Return [x, y] of the center of cell containing provided text 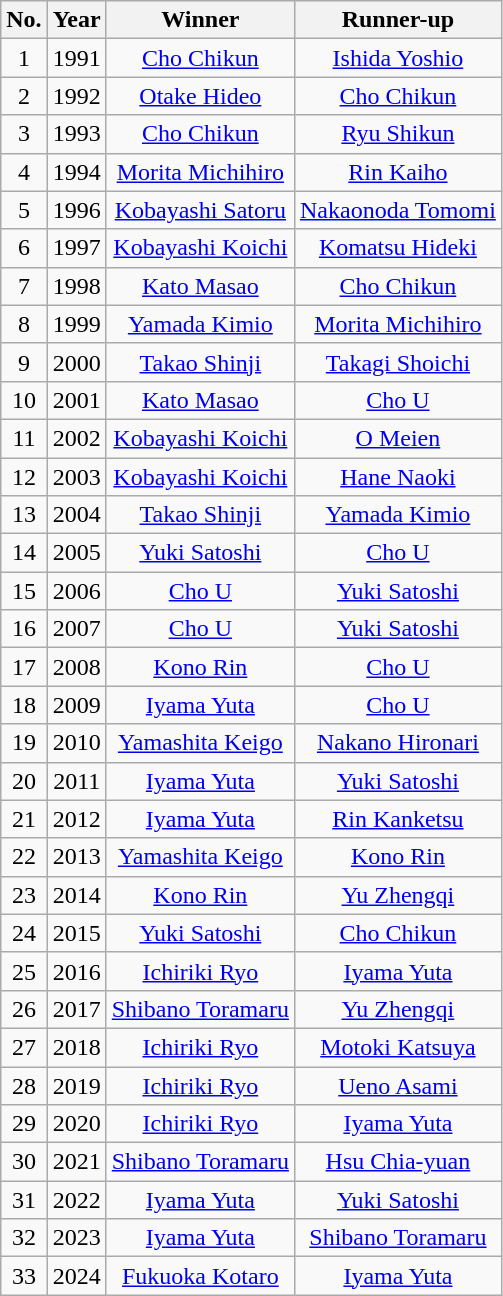
Nakano Hironari [398, 743]
24 [24, 933]
2023 [76, 1238]
No. [24, 20]
Ueno Asami [398, 1085]
18 [24, 705]
2013 [76, 857]
Rin Kaiho [398, 172]
Komatsu Hideki [398, 248]
26 [24, 1009]
30 [24, 1162]
23 [24, 895]
2007 [76, 629]
O Meien [398, 438]
2005 [76, 553]
29 [24, 1124]
25 [24, 971]
1992 [76, 96]
1997 [76, 248]
Fukuoka Kotaro [200, 1276]
27 [24, 1047]
17 [24, 667]
1993 [76, 134]
28 [24, 1085]
Winner [200, 20]
Otake Hideo [200, 96]
2008 [76, 667]
10 [24, 400]
2016 [76, 971]
2003 [76, 477]
6 [24, 248]
2014 [76, 895]
1991 [76, 58]
Ishida Yoshio [398, 58]
Kobayashi Satoru [200, 210]
15 [24, 591]
2000 [76, 362]
2002 [76, 438]
2009 [76, 705]
2021 [76, 1162]
7 [24, 286]
20 [24, 781]
2015 [76, 933]
1999 [76, 324]
2001 [76, 400]
Rin Kanketsu [398, 819]
2024 [76, 1276]
2010 [76, 743]
2020 [76, 1124]
2004 [76, 515]
12 [24, 477]
Nakaonoda Tomomi [398, 210]
2019 [76, 1085]
5 [24, 210]
Runner-up [398, 20]
16 [24, 629]
4 [24, 172]
8 [24, 324]
2006 [76, 591]
Ryu Shikun [398, 134]
2012 [76, 819]
32 [24, 1238]
Hane Naoki [398, 477]
Takagi Shoichi [398, 362]
11 [24, 438]
2018 [76, 1047]
Year [76, 20]
2017 [76, 1009]
22 [24, 857]
Motoki Katsuya [398, 1047]
13 [24, 515]
2022 [76, 1200]
1994 [76, 172]
31 [24, 1200]
19 [24, 743]
2 [24, 96]
1996 [76, 210]
9 [24, 362]
2011 [76, 781]
33 [24, 1276]
1998 [76, 286]
14 [24, 553]
Hsu Chia-yuan [398, 1162]
3 [24, 134]
1 [24, 58]
21 [24, 819]
